Extract the [X, Y] coordinate from the center of the cell holding the provided text.  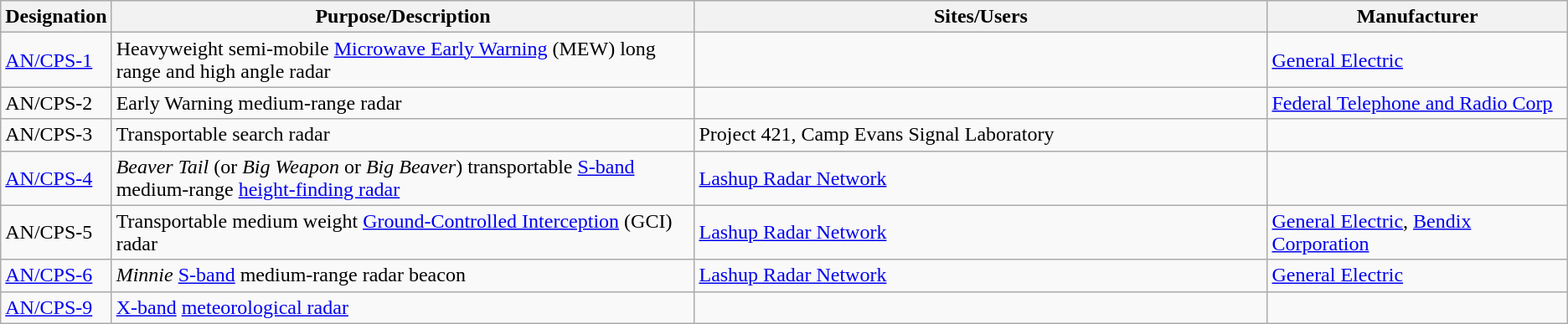
General Electric, Bendix Corporation [1417, 233]
Sites/Users [981, 17]
Heavyweight semi-mobile Microwave Early Warning (MEW) long range and high angle radar [403, 60]
Minnie S-band medium-range radar beacon [403, 275]
AN/CPS-4 [56, 177]
Transportable medium weight Ground-Controlled Interception (GCI) radar [403, 233]
Transportable search radar [403, 135]
X-band meteorological radar [403, 307]
Early Warning medium-range radar [403, 103]
AN/CPS-2 [56, 103]
Project 421, Camp Evans Signal Laboratory [981, 135]
AN/CPS-5 [56, 233]
Federal Telephone and Radio Corp [1417, 103]
AN/CPS-1 [56, 60]
Manufacturer [1417, 17]
AN/CPS-3 [56, 135]
Beaver Tail (or Big Weapon or Big Beaver) transportable S-band medium-range height-finding radar [403, 177]
Purpose/Description [403, 17]
AN/CPS-9 [56, 307]
AN/CPS-6 [56, 275]
Designation [56, 17]
